For the text-containing cell, return its midpoint in (X, Y) coordinate format. 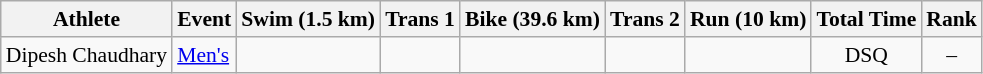
Trans 1 (420, 19)
Run (10 km) (748, 19)
Total Time (866, 19)
Rank (952, 19)
Swim (1.5 km) (308, 19)
Athlete (86, 19)
Trans 2 (645, 19)
DSQ (866, 55)
Event (204, 19)
– (952, 55)
Men's (204, 55)
Bike (39.6 km) (532, 19)
Dipesh Chaudhary (86, 55)
